Extract the (x, y) coordinate from the center of the cell holding the provided text.  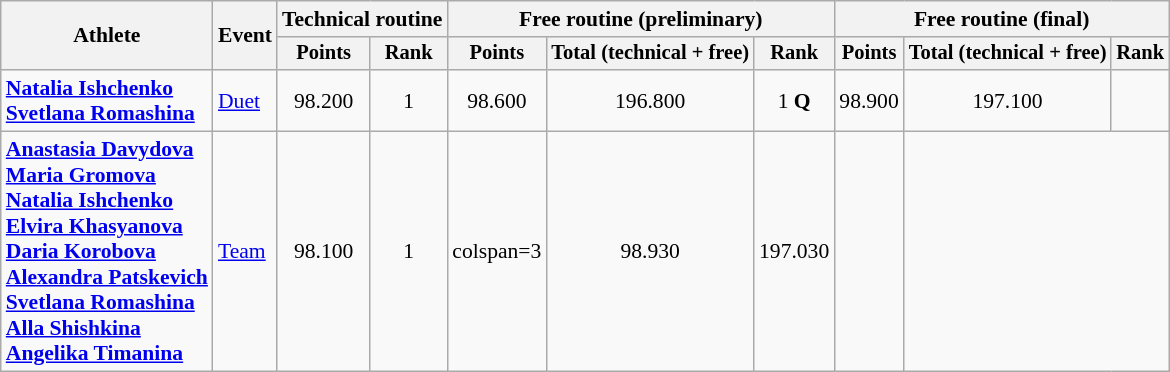
197.030 (794, 252)
98.100 (324, 252)
Technical routine (362, 19)
197.100 (1008, 100)
98.900 (868, 100)
98.600 (496, 100)
98.930 (650, 252)
Event (245, 36)
Duet (245, 100)
98.200 (324, 100)
Athlete (107, 36)
Free routine (final) (1002, 19)
Anastasia DavydovaMaria GromovaNatalia IshchenkoElvira KhasyanovaDaria KorobovaAlexandra PatskevichSvetlana RomashinaAlla ShishkinaAngelika Timanina (107, 252)
1 Q (794, 100)
Team (245, 252)
colspan=3 (496, 252)
Free routine (preliminary) (640, 19)
196.800 (650, 100)
Natalia IshchenkoSvetlana Romashina (107, 100)
